Return the (x, y) coordinate for the center point of the cell that contains the specified text.  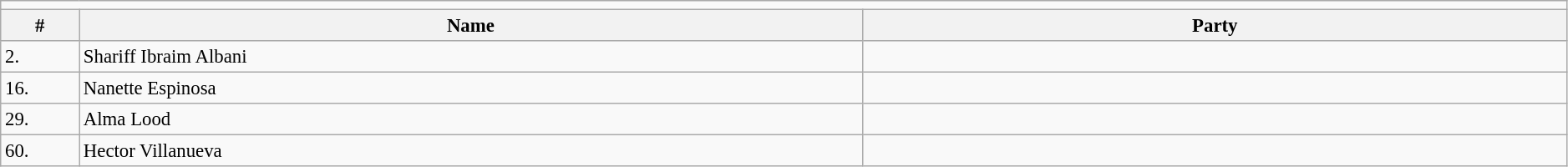
16. (40, 89)
Nanette Espinosa (471, 89)
# (40, 26)
2. (40, 57)
Name (471, 26)
Party (1215, 26)
60. (40, 151)
29. (40, 119)
Hector Villanueva (471, 151)
Shariff Ibraim Albani (471, 57)
Alma Lood (471, 119)
